Return [x, y] of the center of cell containing provided text 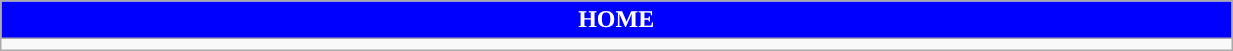
HOME [616, 20]
